Determine the [x, y] coordinate at the center of the cell enclosing the given text.  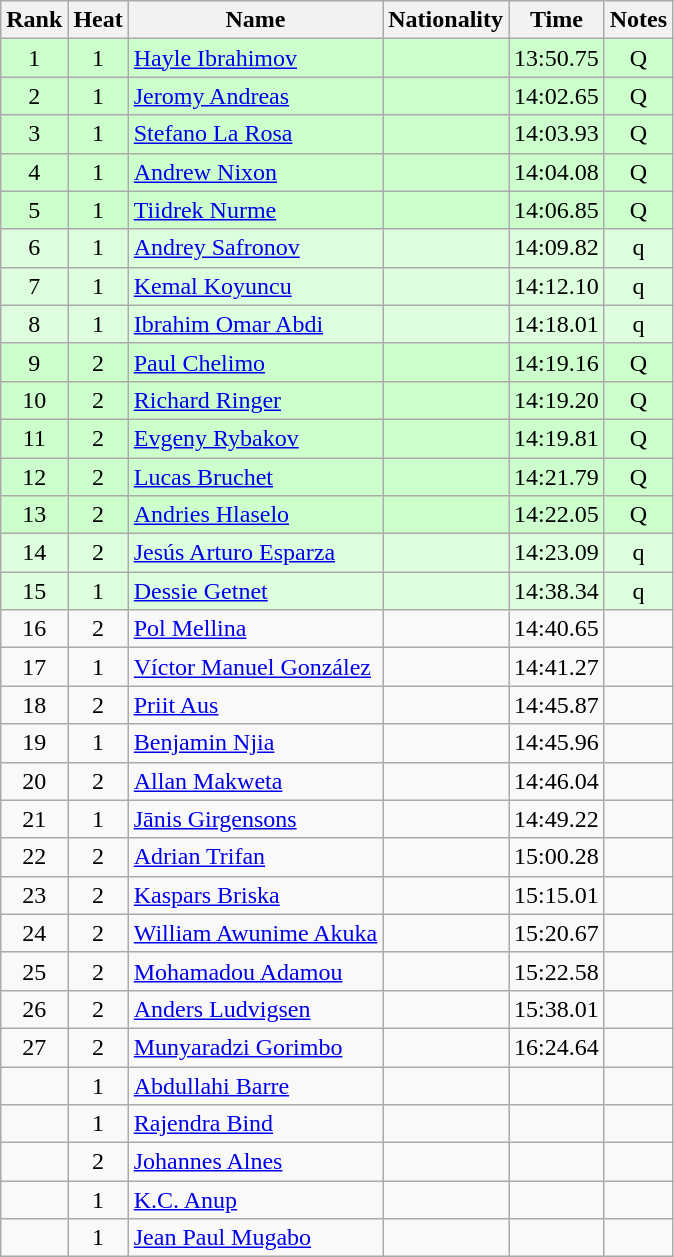
8 [34, 324]
15:20.67 [556, 933]
Andrew Nixon [256, 172]
Name [256, 20]
Lucas Bruchet [256, 477]
13:50.75 [556, 58]
27 [34, 1047]
14:18.01 [556, 324]
14:46.04 [556, 781]
6 [34, 248]
Abdullahi Barre [256, 1085]
Andries Hlaselo [256, 515]
15:38.01 [556, 1009]
Anders Ludvigsen [256, 1009]
Munyaradzi Gorimbo [256, 1047]
Allan Makweta [256, 781]
17 [34, 667]
14:19.16 [556, 362]
Time [556, 20]
Dessie Getnet [256, 591]
14:19.20 [556, 400]
12 [34, 477]
Ibrahim Omar Abdi [256, 324]
14:04.08 [556, 172]
14:12.10 [556, 286]
Evgeny Rybakov [256, 438]
14:45.87 [556, 705]
Tiidrek Nurme [256, 210]
14:19.81 [556, 438]
14:23.09 [556, 553]
Pol Mellina [256, 629]
Jānis Girgensons [256, 819]
Mohamadou Adamou [256, 971]
5 [34, 210]
William Awunime Akuka [256, 933]
Víctor Manuel González [256, 667]
Kaspars Briska [256, 895]
14:40.65 [556, 629]
18 [34, 705]
23 [34, 895]
14:02.65 [556, 96]
25 [34, 971]
13 [34, 515]
K.C. Anup [256, 1200]
Heat [98, 20]
Jean Paul Mugabo [256, 1238]
15:22.58 [556, 971]
14:22.05 [556, 515]
Kemal Koyuncu [256, 286]
7 [34, 286]
14:45.96 [556, 743]
19 [34, 743]
Priit Aus [256, 705]
Jesús Arturo Esparza [256, 553]
14:38.34 [556, 591]
Adrian Trifan [256, 857]
11 [34, 438]
Rajendra Bind [256, 1124]
14:09.82 [556, 248]
Paul Chelimo [256, 362]
Notes [638, 20]
14:06.85 [556, 210]
3 [34, 134]
Rank [34, 20]
Johannes Alnes [256, 1162]
14:41.27 [556, 667]
Jeromy Andreas [256, 96]
16 [34, 629]
Benjamin Njia [256, 743]
15:00.28 [556, 857]
26 [34, 1009]
14:03.93 [556, 134]
4 [34, 172]
22 [34, 857]
15 [34, 591]
16:24.64 [556, 1047]
Stefano La Rosa [256, 134]
9 [34, 362]
Andrey Safronov [256, 248]
Nationality [446, 20]
Richard Ringer [256, 400]
15:15.01 [556, 895]
21 [34, 819]
20 [34, 781]
Hayle Ibrahimov [256, 58]
24 [34, 933]
10 [34, 400]
14:21.79 [556, 477]
14:49.22 [556, 819]
14 [34, 553]
